Output the [x, y] coordinate of the center of the cell containing the given text.  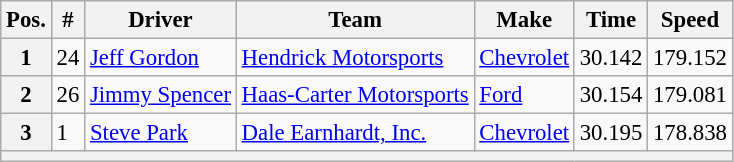
178.838 [690, 133]
30.142 [610, 58]
30.195 [610, 133]
Jimmy Spencer [161, 95]
Dale Earnhardt, Inc. [355, 133]
Steve Park [161, 133]
3 [26, 133]
Make [524, 20]
Haas-Carter Motorsports [355, 95]
Hendrick Motorsports [355, 58]
179.081 [690, 95]
30.154 [610, 95]
Pos. [26, 20]
Speed [690, 20]
Time [610, 20]
# [68, 20]
2 [26, 95]
26 [68, 95]
24 [68, 58]
Ford [524, 95]
179.152 [690, 58]
Driver [161, 20]
Team [355, 20]
Jeff Gordon [161, 58]
